Find where the given text appears and provide that cell's center as [X, Y] coordinate. 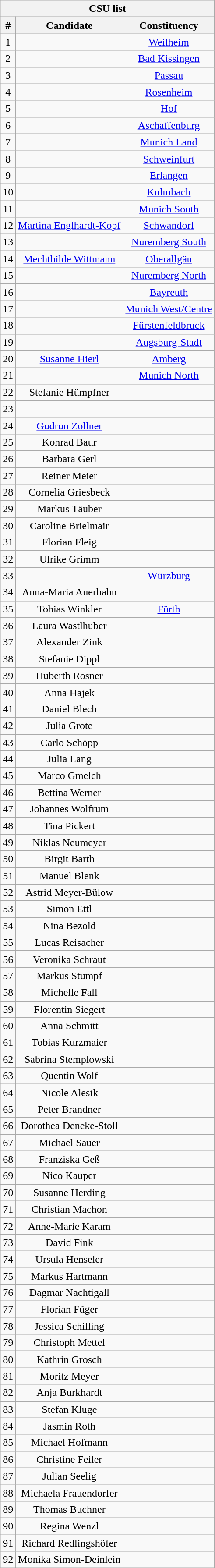
29 [8, 509]
Niklas Neumeyer [69, 842]
28 [8, 492]
69 [8, 1176]
26 [8, 459]
60 [8, 1026]
Stefan Kluge [69, 1409]
Susanne Hierl [69, 359]
11 [8, 209]
91 [8, 1543]
Amberg [169, 359]
90 [8, 1526]
72 [8, 1226]
Schweinfurt [169, 159]
Munich South [169, 209]
14 [8, 259]
Munich North [169, 375]
49 [8, 842]
47 [8, 809]
Nuremberg South [169, 242]
55 [8, 942]
21 [8, 375]
33 [8, 576]
Anna-Maria Auerhahn [69, 592]
Tobias Kurzmaier [69, 1043]
65 [8, 1109]
Augsburg-Stadt [169, 342]
Florian Fleig [69, 542]
41 [8, 709]
Daniel Blech [69, 709]
30 [8, 526]
Marco Gmelch [69, 776]
Schwandorf [169, 226]
Regina Wenzl [69, 1526]
36 [8, 626]
58 [8, 992]
82 [8, 1393]
Hof [169, 109]
22 [8, 392]
34 [8, 592]
Fürstenfeldbruck [169, 326]
Laura Wastlhuber [69, 626]
13 [8, 242]
Richard Redlingshöfer [69, 1543]
Jessica Schilling [69, 1326]
56 [8, 959]
Martina Englhardt-Kopf [69, 226]
39 [8, 676]
Alexander Zink [69, 642]
7 [8, 142]
4 [8, 92]
42 [8, 726]
24 [8, 425]
57 [8, 976]
Anna Schmitt [69, 1026]
Bayreuth [169, 292]
79 [8, 1343]
Ursula Henseler [69, 1259]
50 [8, 859]
84 [8, 1426]
Munich Land [169, 142]
Reiner Meier [69, 475]
Michael Sauer [69, 1143]
Stefanie Hümpfner [69, 392]
52 [8, 892]
75 [8, 1276]
1 [8, 42]
Julia Lang [69, 759]
67 [8, 1143]
Julia Grote [69, 726]
81 [8, 1376]
CSU list [108, 9]
Veronika Schraut [69, 959]
Florentin Siegert [69, 1009]
Astrid Meyer-Bülow [69, 892]
19 [8, 342]
88 [8, 1493]
Michaela Frauendorfer [69, 1493]
Cornelia Griesbeck [69, 492]
40 [8, 692]
86 [8, 1459]
Christian Machon [69, 1209]
Susanne Herding [69, 1193]
27 [8, 475]
Nico Kauper [69, 1176]
54 [8, 926]
Rosenheim [169, 92]
15 [8, 276]
Simon Ettl [69, 909]
43 [8, 743]
Michelle Fall [69, 992]
76 [8, 1293]
10 [8, 192]
80 [8, 1359]
Gudrun Zollner [69, 425]
Ulrike Grimm [69, 559]
51 [8, 876]
Christine Feiler [69, 1459]
Konrad Baur [69, 442]
Anja Burkhardt [69, 1393]
Markus Hartmann [69, 1276]
Michael Hofmann [69, 1443]
17 [8, 309]
Tina Pickert [69, 826]
25 [8, 442]
85 [8, 1443]
87 [8, 1476]
78 [8, 1326]
83 [8, 1409]
46 [8, 793]
# [8, 25]
66 [8, 1126]
92 [8, 1560]
Peter Brandner [69, 1109]
Passau [169, 75]
2 [8, 59]
48 [8, 826]
Huberth Rosner [69, 676]
6 [8, 125]
Franziska Geß [69, 1159]
77 [8, 1310]
Kathrin Grosch [69, 1359]
Constituency [169, 25]
12 [8, 226]
16 [8, 292]
Thomas Buchner [69, 1509]
Dorothea Deneke-Stoll [69, 1126]
Caroline Brielmair [69, 526]
44 [8, 759]
Nuremberg North [169, 276]
Quentin Wolf [69, 1076]
53 [8, 909]
Markus Täuber [69, 509]
Bad Kissingen [169, 59]
Weilheim [169, 42]
73 [8, 1242]
68 [8, 1159]
3 [8, 75]
Fürth [169, 609]
Moritz Meyer [69, 1376]
89 [8, 1509]
Jasmin Roth [69, 1426]
64 [8, 1093]
70 [8, 1193]
Carlo Schöpp [69, 743]
Markus Stumpf [69, 976]
31 [8, 542]
Tobias Winkler [69, 609]
Anne-Marie Karam [69, 1226]
74 [8, 1259]
Bettina Werner [69, 793]
45 [8, 776]
Kulmbach [169, 192]
Christoph Mettel [69, 1343]
61 [8, 1043]
David Fink [69, 1242]
32 [8, 559]
Florian Füger [69, 1310]
Würzburg [169, 576]
Lucas Reisacher [69, 942]
Birgit Barth [69, 859]
Barbara Gerl [69, 459]
59 [8, 1009]
Sabrina Stemplowski [69, 1059]
18 [8, 326]
Nicole Alesik [69, 1093]
Candidate [69, 25]
Dagmar Nachtigall [69, 1293]
71 [8, 1209]
Aschaffenburg [169, 125]
23 [8, 409]
9 [8, 175]
Stefanie Dippl [69, 659]
Anna Hajek [69, 692]
37 [8, 642]
Munich West/Centre [169, 309]
38 [8, 659]
Nina Bezold [69, 926]
Julian Seelig [69, 1476]
Manuel Blenk [69, 876]
8 [8, 159]
Erlangen [169, 175]
5 [8, 109]
63 [8, 1076]
Monika Simon-Deinlein [69, 1560]
Mechthilde Wittmann [69, 259]
Oberallgäu [169, 259]
62 [8, 1059]
20 [8, 359]
Johannes Wolfrum [69, 809]
35 [8, 609]
